Locate the cell with the specified text and output its (x, y) center coordinate. 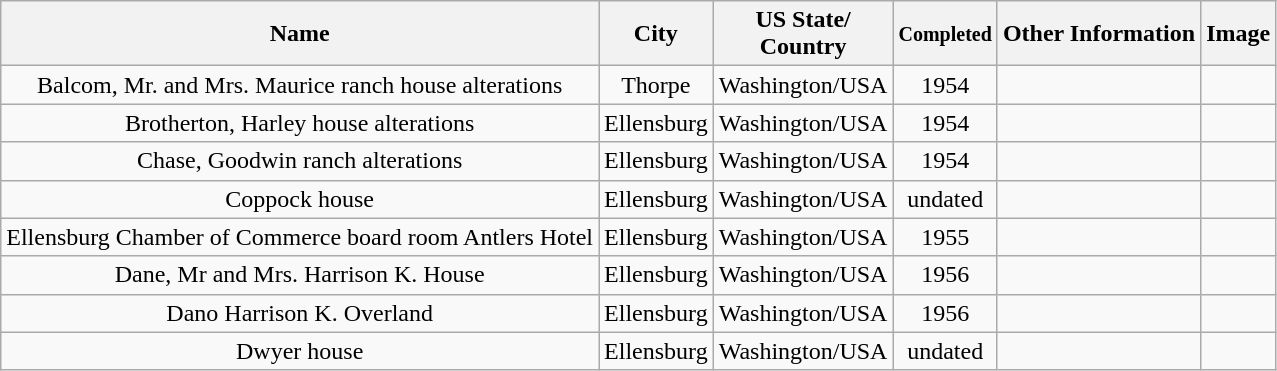
Ellensburg Chamber of Commerce board room Antlers Hotel (300, 237)
Chase, Goodwin ranch alterations (300, 161)
Other Information (1098, 34)
Brotherton, Harley house alterations (300, 123)
City (656, 34)
Balcom, Mr. and Mrs. Maurice ranch house alterations (300, 85)
Dano Harrison K. Overland (300, 313)
Completed (945, 34)
Dane, Mr and Mrs. Harrison K. House (300, 275)
Dwyer house (300, 351)
1955 (945, 237)
US State/Country (803, 34)
Image (1238, 34)
Coppock house (300, 199)
Thorpe (656, 85)
Name (300, 34)
